Find where the given text appears and provide that cell's center as [x, y] coordinate. 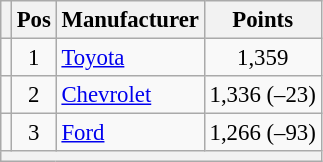
Manufacturer [130, 20]
1,359 [262, 58]
2 [34, 95]
Pos [34, 20]
1,336 (–23) [262, 95]
1,266 (–93) [262, 133]
Points [262, 20]
1 [34, 58]
3 [34, 133]
Chevrolet [130, 95]
Toyota [130, 58]
Ford [130, 133]
